Provide the (x, y) coordinate of the cell's center where the given text is located.  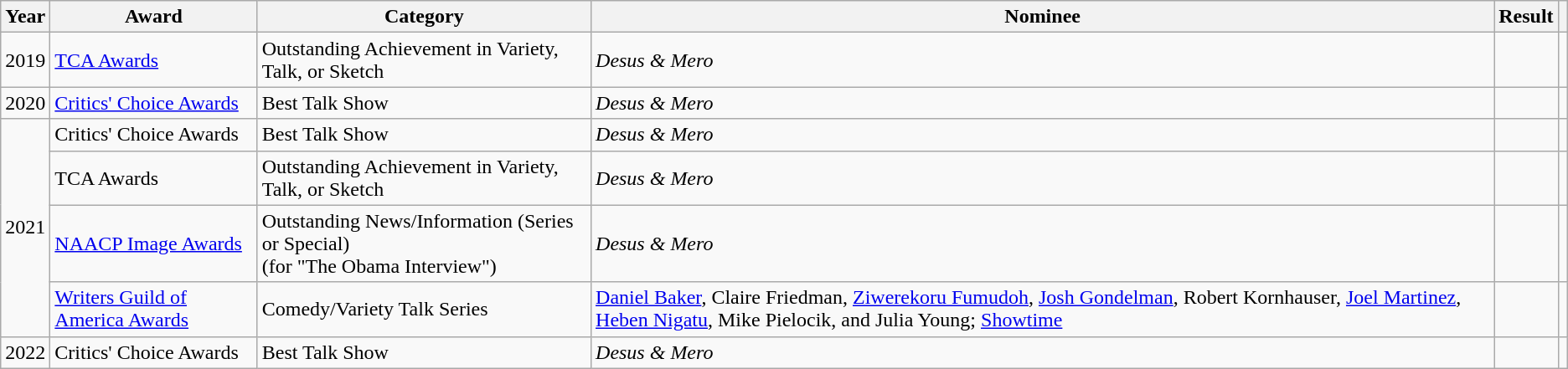
Award (154, 17)
Result (1526, 17)
NAACP Image Awards (154, 243)
Year (25, 17)
2019 (25, 60)
Category (424, 17)
Nominee (1043, 17)
2021 (25, 228)
2020 (25, 103)
Writers Guild of America Awards (154, 310)
Comedy/Variety Talk Series (424, 310)
2022 (25, 352)
Outstanding News/Information (Series or Special)(for "The Obama Interview") (424, 243)
